Identify which cell holds the provided text, then report its [X, Y] central coordinate. 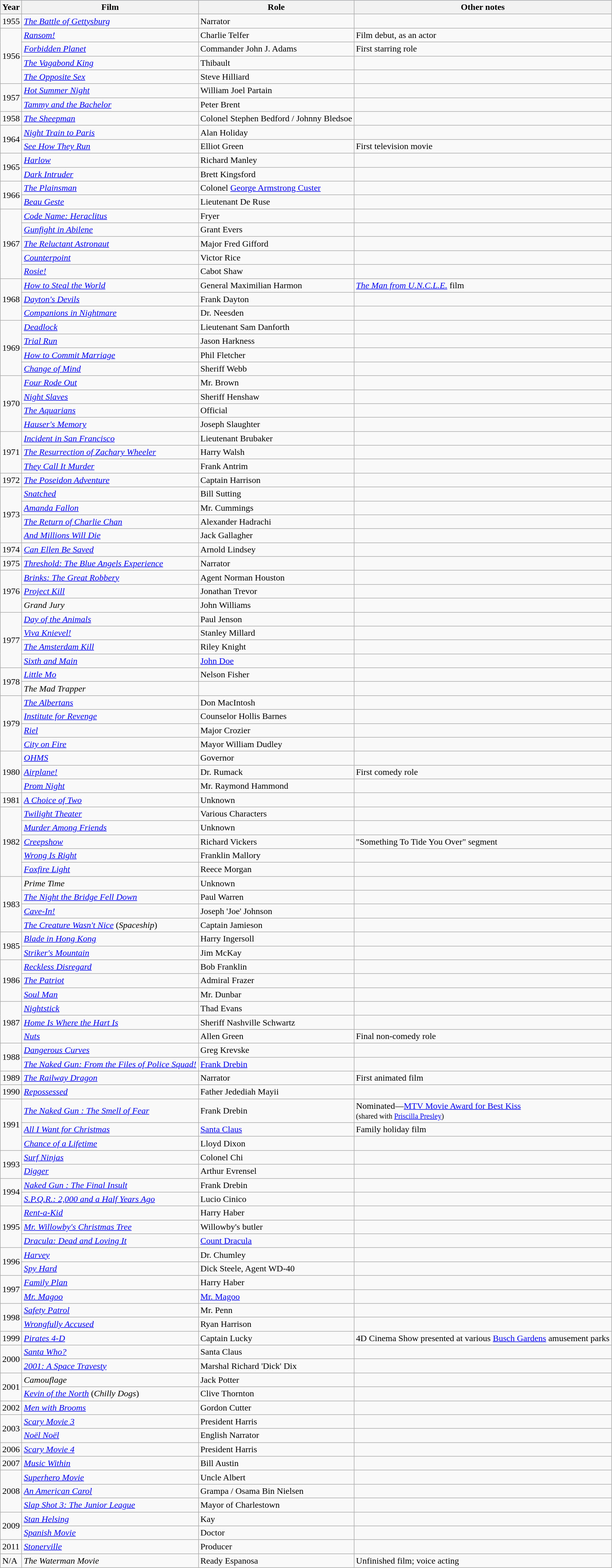
Grant Evers [276, 230]
Thibault [276, 63]
Can Ellen Be Saved [110, 549]
The Resurrection of Zachary Wheeler [110, 452]
English Narrator [276, 1435]
Harlow [110, 160]
Unfinished film; voice acting [483, 1561]
Murder Among Friends [110, 827]
Other notes [483, 7]
Reece Morgan [276, 869]
Lloyd Dixon [276, 1143]
1955 [11, 21]
Arthur Evrensel [276, 1171]
Bill Austin [276, 1463]
2000 [11, 1359]
A Choice of Two [110, 800]
Arnold Lindsey [276, 549]
Threshold: The Blue Angels Experience [110, 563]
Final non-comedy role [483, 1036]
Superhero Movie [110, 1477]
Institute for Revenge [110, 716]
Major Fred Gifford [276, 244]
Cabot Shaw [276, 271]
Rosie! [110, 271]
The Battle of Gettysburg [110, 21]
Incident in San Francisco [110, 438]
Film debut, as an actor [483, 35]
Counterpoint [110, 258]
Wrongfully Accused [110, 1324]
The Naked Gun: From the Files of Police Squad! [110, 1064]
Mr. Cummings [276, 508]
Father Jedediah Mayii [276, 1092]
1987 [11, 1022]
First television movie [483, 146]
Allen Green [276, 1036]
Sixth and Main [110, 661]
Santa Who? [110, 1352]
Mayor of Charlestown [276, 1505]
The Poseidon Adventure [110, 480]
John Williams [276, 605]
2011 [11, 1547]
First animated film [483, 1078]
1985 [11, 946]
Bill Sutting [276, 494]
Beau Geste [110, 202]
1958 [11, 118]
Paul Jenson [276, 619]
Companions in Nightmare [110, 313]
Governor [276, 758]
Film [110, 7]
Safety Patrol [110, 1310]
Amanda Fallon [110, 508]
The Night the Bridge Fell Down [110, 897]
1968 [11, 299]
1964 [11, 139]
1972 [11, 480]
1973 [11, 515]
First comedy role [483, 772]
S.P.Q.R.: 2,000 and a Half Years Ago [110, 1199]
Mr. Brown [276, 383]
Scary Movie 4 [110, 1449]
Blade in Hong Kong [110, 939]
Mr. Penn [276, 1310]
1966 [11, 195]
Four Rode Out [110, 383]
2002 [11, 1408]
Dayton's Devils [110, 299]
2009 [11, 1526]
The Naked Gun : The Smell of Fear [110, 1111]
Frank Dayton [276, 299]
Lucio Cinico [276, 1199]
Dr. Rumack [276, 772]
Alexander Hadrachi [276, 522]
Clive Thornton [276, 1394]
Hauser's Memory [110, 425]
Cave-In! [110, 911]
"Something To Tide You Over" segment [483, 841]
Mr. Willowby's Christmas Tree [110, 1227]
The Aquarians [110, 411]
Dracula: Dead and Loving It [110, 1241]
2001: A Space Travesty [110, 1366]
Night Slaves [110, 396]
Ryan Harrison [276, 1324]
Nuts [110, 1036]
1993 [11, 1164]
Ransom! [110, 35]
1988 [11, 1057]
Colonel Stephen Bedford / Johnny Bledsoe [276, 118]
Men with Brooms [110, 1408]
1980 [11, 772]
The Return of Charlie Chan [110, 522]
Camouflage [110, 1380]
Twilight Theater [110, 814]
1998 [11, 1317]
Kay [276, 1519]
Various Characters [276, 814]
Rent-a-Kid [110, 1213]
Forbidden Planet [110, 49]
Chance of a Lifetime [110, 1143]
How to Steal the World [110, 285]
Spy Hard [110, 1268]
Counselor Hollis Barnes [276, 716]
All I Want for Christmas [110, 1130]
1991 [11, 1124]
An American Carol [110, 1491]
1976 [11, 591]
Franklin Mallory [276, 856]
Brett Kingsford [276, 174]
Little Mo [110, 675]
Dangerous Curves [110, 1050]
Uncle Albert [276, 1477]
1974 [11, 549]
The Plainsman [110, 188]
Deadlock [110, 327]
The Reluctant Astronaut [110, 244]
Don MacIntosh [276, 703]
Role [276, 7]
Thad Evans [276, 1008]
Greg Krevske [276, 1050]
Slap Shot 3: The Junior League [110, 1505]
Lieutenant Brubaker [276, 438]
Ready Espanosa [276, 1561]
Dr. Chumley [276, 1255]
1999 [11, 1338]
1957 [11, 98]
Riley Knight [276, 647]
See How They Run [110, 146]
1979 [11, 723]
Harry Ingersoll [276, 939]
And Millions Will Die [110, 536]
Digger [110, 1171]
Jonathan Trevor [276, 591]
1982 [11, 841]
1995 [11, 1227]
N/A [11, 1561]
Night Train to Paris [110, 132]
Grampa / Osama Bin Nielsen [276, 1491]
Mr. Raymond Hammond [276, 786]
Prom Night [110, 786]
1983 [11, 904]
Dr. Neesden [276, 313]
Mayor William Dudley [276, 744]
Colonel Chi [276, 1157]
Nightstick [110, 1008]
John Doe [276, 661]
Kevin of the North (Chilly Dogs) [110, 1394]
1970 [11, 403]
The Opposite Sex [110, 77]
Noël Noël [110, 1435]
Richard Manley [276, 160]
1997 [11, 1289]
1965 [11, 167]
Soul Man [110, 994]
Hot Summer Night [110, 91]
The Creature Wasn't Nice (Spaceship) [110, 925]
Harvey [110, 1255]
Agent Norman Houston [276, 577]
William Joel Partain [276, 91]
Jack Gallagher [276, 536]
Captain Jamieson [276, 925]
2003 [11, 1428]
Change of Mind [110, 369]
Stan Helsing [110, 1519]
Tammy and the Bachelor [110, 104]
Reckless Disregard [110, 967]
Striker's Mountain [110, 953]
Frank Antrim [276, 466]
Surf Ninjas [110, 1157]
Nominated—MTV Movie Award for Best Kiss(shared with Priscilla Presley) [483, 1111]
The Patriot [110, 981]
Marshal Richard 'Dick' Dix [276, 1366]
2008 [11, 1491]
How to Commit Marriage [110, 355]
Brinks: The Great Robbery [110, 577]
The Waterman Movie [110, 1561]
Sheriff Henshaw [276, 396]
Day of the Animals [110, 619]
Harry Walsh [276, 452]
1996 [11, 1261]
Home Is Where the Hart Is [110, 1022]
Count Dracula [276, 1241]
Joseph 'Joe' Johnson [276, 911]
Doctor [276, 1533]
1975 [11, 563]
Richard Vickers [276, 841]
Year [11, 7]
Grand Jury [110, 605]
They Call It Murder [110, 466]
The Albertans [110, 703]
1969 [11, 348]
Foxfire Light [110, 869]
Creepshow [110, 841]
Colonel George Armstrong Custer [276, 188]
1956 [11, 56]
Alan Holiday [276, 132]
Airplane! [110, 772]
Pirates 4-D [110, 1338]
Repossessed [110, 1092]
Family Plan [110, 1282]
Elliot Green [276, 146]
4D Cinema Show presented at various Busch Gardens amusement parks [483, 1338]
Sheriff Nashville Schwartz [276, 1022]
Captain Harrison [276, 480]
Family holiday film [483, 1130]
Lieutenant Sam Danforth [276, 327]
1981 [11, 800]
Phil Fletcher [276, 355]
Stanley Millard [276, 633]
City on Fire [110, 744]
The Sheepman [110, 118]
Naked Gun : The Final Insult [110, 1185]
Paul Warren [276, 897]
Jason Harkness [276, 341]
Stonerville [110, 1547]
Jack Potter [276, 1380]
The Man from U.N.C.L.E. film [483, 285]
Commander John J. Adams [276, 49]
1978 [11, 682]
Jim McKay [276, 953]
Spanish Movie [110, 1533]
Trial Run [110, 341]
Wrong Is Right [110, 856]
2001 [11, 1387]
1967 [11, 244]
Bob Franklin [276, 967]
Peter Brent [276, 104]
1990 [11, 1092]
The Vagabond King [110, 63]
Joseph Slaughter [276, 425]
The Railway Dragon [110, 1078]
Gordon Cutter [276, 1408]
Viva Knievel! [110, 633]
2007 [11, 1463]
Nelson Fisher [276, 675]
1986 [11, 981]
Prime Time [110, 883]
1989 [11, 1078]
Code Name: Heraclitus [110, 216]
1977 [11, 640]
2006 [11, 1449]
Producer [276, 1547]
First starring role [483, 49]
Music Within [110, 1463]
Victor Rice [276, 258]
Official [276, 411]
Snatched [110, 494]
Riel [110, 730]
Admiral Frazer [276, 981]
1971 [11, 452]
Mr. Dunbar [276, 994]
The Mad Trapper [110, 689]
Sheriff Webb [276, 369]
Captain Lucky [276, 1338]
The Amsterdam Kill [110, 647]
OHMS [110, 758]
Steve Hilliard [276, 77]
Fryer [276, 216]
Willowby's butler [276, 1227]
Major Crozier [276, 730]
Dick Steele, Agent WD-40 [276, 1268]
1994 [11, 1192]
Lieutenant De Ruse [276, 202]
Scary Movie 3 [110, 1422]
Gunfight in Abilene [110, 230]
Project Kill [110, 591]
Dark Intruder [110, 174]
General Maximilian Harmon [276, 285]
Charlie Telfer [276, 35]
